Pinpoint the cell where the given text exists, returning its [X, Y] midpoint coordinate. 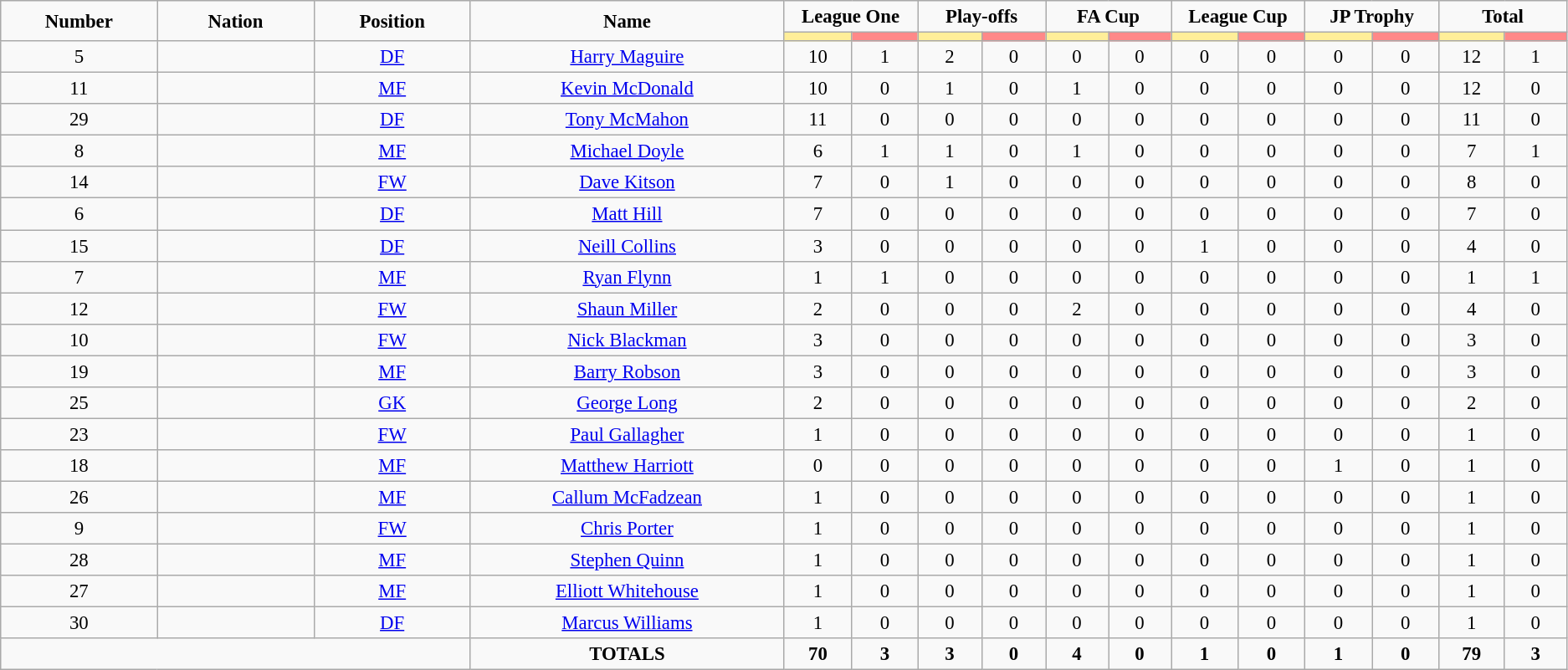
Chris Porter [627, 529]
League Cup [1238, 17]
Callum McFadzean [627, 497]
Position [392, 21]
Ryan Flynn [627, 277]
Neill Collins [627, 246]
27 [79, 591]
Nick Blackman [627, 340]
5 [79, 57]
Tony McMahon [627, 120]
Stephen Quinn [627, 560]
Total [1503, 17]
Shaun Miller [627, 309]
9 [79, 529]
FA Cup [1109, 17]
Paul Gallagher [627, 434]
19 [79, 371]
JP Trophy [1372, 17]
26 [79, 497]
Michael Doyle [627, 151]
League One [851, 17]
Matt Hill [627, 214]
70 [818, 654]
Barry Robson [627, 371]
18 [79, 466]
Number [79, 21]
Harry Maguire [627, 57]
23 [79, 434]
TOTALS [627, 654]
28 [79, 560]
15 [79, 246]
Play-offs [982, 17]
Kevin McDonald [627, 89]
Matthew Harriott [627, 466]
Marcus Williams [627, 623]
14 [79, 183]
George Long [627, 403]
79 [1472, 654]
Name [627, 21]
30 [79, 623]
Elliott Whitehouse [627, 591]
25 [79, 403]
GK [392, 403]
Nation [236, 21]
Dave Kitson [627, 183]
29 [79, 120]
